Pinpoint the cell where the given text exists, returning its (X, Y) midpoint coordinate. 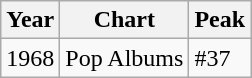
Chart (124, 20)
Pop Albums (124, 58)
1968 (30, 58)
Year (30, 20)
Peak (220, 20)
#37 (220, 58)
